Return [X, Y] of the center of cell containing provided text 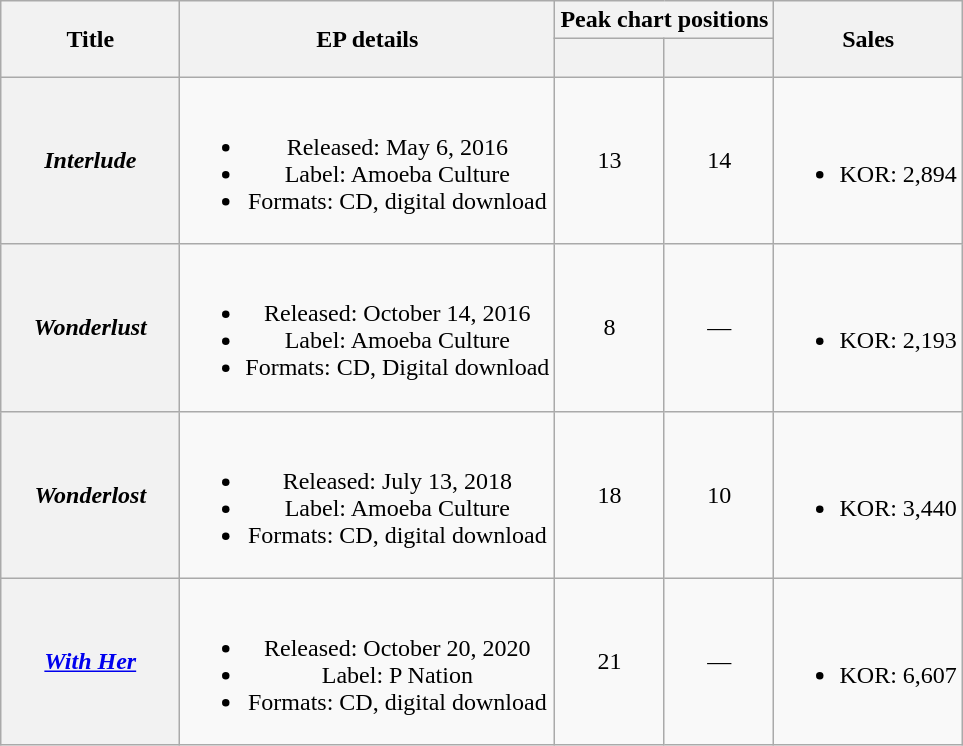
8 [610, 328]
18 [610, 494]
Wonderlust [90, 328]
KOR: 3,440 [868, 494]
KOR: 2,193 [868, 328]
Released: October 14, 2016Label: Amoeba CultureFormats: CD, Digital download [368, 328]
Title [90, 39]
EP details [368, 39]
KOR: 6,607 [868, 662]
Released: October 20, 2020Label: P NationFormats: CD, digital download [368, 662]
With Her [90, 662]
10 [719, 494]
KOR: 2,894 [868, 160]
Sales [868, 39]
Peak chart positions [664, 20]
14 [719, 160]
Wonderlost [90, 494]
21 [610, 662]
Released: July 13, 2018Label: Amoeba CultureFormats: CD, digital download [368, 494]
13 [610, 160]
Released: May 6, 2016Label: Amoeba CultureFormats: CD, digital download [368, 160]
Interlude [90, 160]
